Return the [X, Y] coordinate for the center point of the cell that contains the specified text.  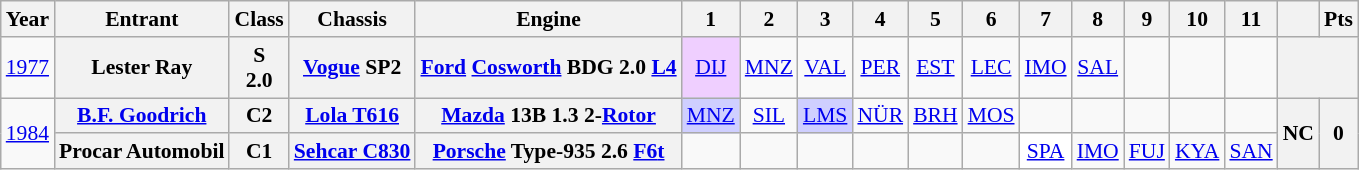
LEC [992, 68]
NÜR [880, 116]
Procar Automobil [142, 152]
KYA [1198, 152]
Engine [548, 19]
B.F. Goodrich [142, 116]
Vogue SP2 [352, 68]
Lola T616 [352, 116]
6 [992, 19]
Chassis [352, 19]
EST [936, 68]
9 [1147, 19]
Porsche Type-935 2.6 F6t [548, 152]
SAN [1250, 152]
S2.0 [258, 68]
1984 [28, 134]
0 [1338, 134]
SIL [769, 116]
Sehcar C830 [352, 152]
Class [258, 19]
Entrant [142, 19]
8 [1098, 19]
7 [1046, 19]
MOS [992, 116]
11 [1250, 19]
1977 [28, 68]
DIJ [711, 68]
Lester Ray [142, 68]
FUJ [1147, 152]
5 [936, 19]
SPA [1046, 152]
BRH [936, 116]
Year [28, 19]
Mazda 13B 1.3 2-Rotor [548, 116]
SAL [1098, 68]
2 [769, 19]
10 [1198, 19]
3 [826, 19]
NC [1298, 134]
Ford Cosworth BDG 2.0 L4 [548, 68]
PER [880, 68]
VAL [826, 68]
4 [880, 19]
Pts [1338, 19]
LMS [826, 116]
C2 [258, 116]
C1 [258, 152]
1 [711, 19]
